Locate the cell with the specified text and output its [x, y] center coordinate. 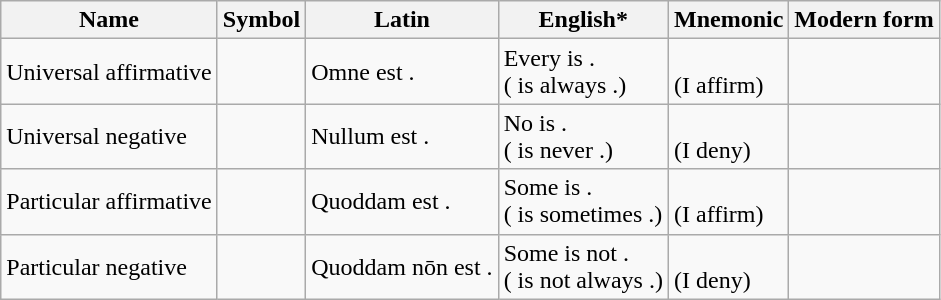
Some is not .( is not always .) [583, 266]
English* [583, 20]
No is .( is never .) [583, 136]
Omne est . [402, 72]
Universal negative [110, 136]
Universal affirmative [110, 72]
Particular negative [110, 266]
Nullum est . [402, 136]
Some is .( is sometimes .) [583, 202]
Name [110, 20]
Quoddam nōn est . [402, 266]
Mnemonic [728, 20]
Particular affirmative [110, 202]
Quoddam est . [402, 202]
Latin [402, 20]
Modern form [864, 20]
Every is .( is always .) [583, 72]
Symbol [261, 20]
